Find where the given text appears and provide that cell's center as (X, Y) coordinate. 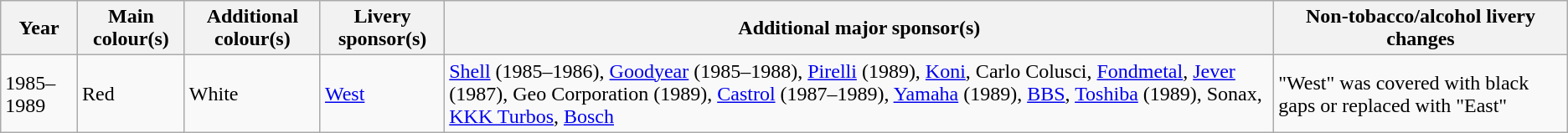
Additional major sponsor(s) (859, 28)
White (252, 94)
West (382, 94)
Red (131, 94)
Additional colour(s) (252, 28)
Year (39, 28)
Main colour(s) (131, 28)
Non-tobacco/alcohol livery changes (1421, 28)
Livery sponsor(s) (382, 28)
1985–1989 (39, 94)
"West" was covered with black gaps or replaced with "East" (1421, 94)
